Locate the cell with the specified text and output its (X, Y) center coordinate. 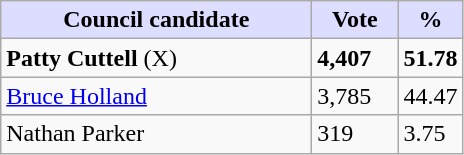
Patty Cuttell (X) (156, 58)
Vote (355, 20)
44.47 (430, 96)
3,785 (355, 96)
Council candidate (156, 20)
51.78 (430, 58)
3.75 (430, 134)
319 (355, 134)
Nathan Parker (156, 134)
Bruce Holland (156, 96)
4,407 (355, 58)
% (430, 20)
